Locate the cell with the specified text and output its [X, Y] center coordinate. 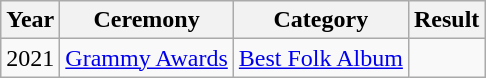
Year [30, 20]
Category [320, 20]
Best Folk Album [320, 58]
2021 [30, 58]
Result [446, 20]
Ceremony [147, 20]
Grammy Awards [147, 58]
